Return [X, Y] of the center of cell containing provided text 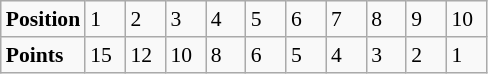
Points [43, 55]
12 [145, 55]
Position [43, 19]
15 [105, 55]
9 [426, 19]
7 [346, 19]
